Locate the cell with the specified text and output its [x, y] center coordinate. 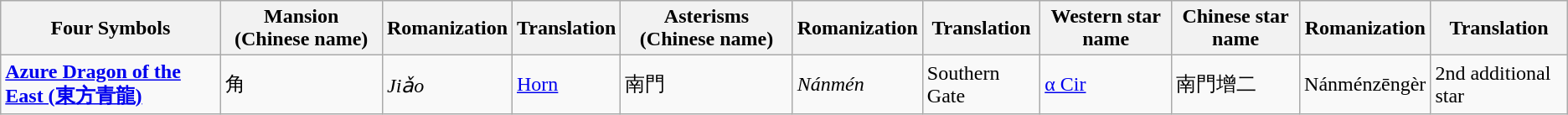
Azure Dragon of the East (東方青龍) [111, 85]
Western star name [1106, 29]
Chinese star name [1236, 29]
2nd additional star [1499, 85]
Southern Gate [981, 85]
南門增二 [1236, 85]
Mansion (Chinese name) [302, 29]
Horn [566, 85]
Asterisms (Chinese name) [707, 29]
α Cir [1106, 85]
Nánmén [858, 85]
Jiǎo [447, 85]
南門 [707, 85]
Nánménzēngèr [1365, 85]
Four Symbols [111, 29]
角 [302, 85]
